Determine the (X, Y) coordinate at the center of the cell enclosing the given text.  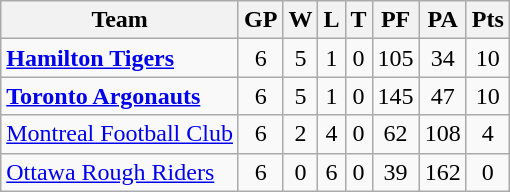
Hamilton Tigers (120, 58)
39 (396, 172)
105 (396, 58)
PF (396, 20)
47 (442, 96)
62 (396, 134)
145 (396, 96)
T (358, 20)
Montreal Football Club (120, 134)
GP (260, 20)
Pts (488, 20)
L (332, 20)
PA (442, 20)
108 (442, 134)
W (300, 20)
162 (442, 172)
Team (120, 20)
Ottawa Rough Riders (120, 172)
Toronto Argonauts (120, 96)
2 (300, 134)
34 (442, 58)
